Determine the [X, Y] coordinate at the center of the cell enclosing the given text.  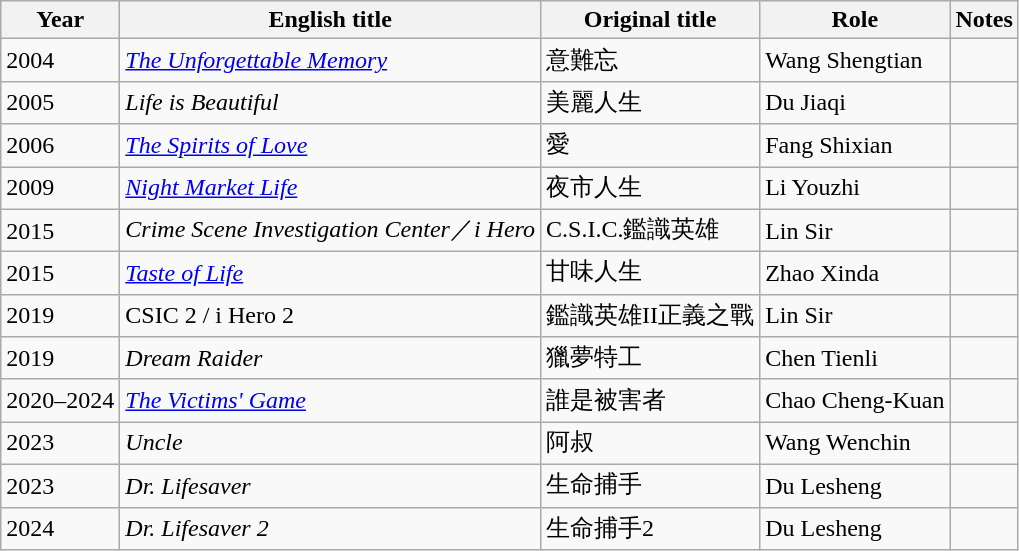
C.S.I.C.鑑識英雄 [650, 230]
2004 [60, 60]
Year [60, 20]
阿叔 [650, 444]
Uncle [330, 444]
Notes [984, 20]
English title [330, 20]
Original title [650, 20]
甘味人生 [650, 274]
Chen Tienli [855, 358]
Chao Cheng-Kuan [855, 400]
The Spirits of Love [330, 146]
愛 [650, 146]
獵夢特工 [650, 358]
2024 [60, 528]
生命捕手2 [650, 528]
The Unforgettable Memory [330, 60]
Du Jiaqi [855, 102]
誰是被害者 [650, 400]
Dr. Lifesaver 2 [330, 528]
Wang Wenchin [855, 444]
Fang Shixian [855, 146]
2006 [60, 146]
2020–2024 [60, 400]
Night Market Life [330, 188]
Role [855, 20]
Crime Scene Investigation Center／i Hero [330, 230]
夜市人生 [650, 188]
美麗人生 [650, 102]
Wang Shengtian [855, 60]
Life is Beautiful [330, 102]
生命捕手 [650, 486]
意難忘 [650, 60]
Dr. Lifesaver [330, 486]
Taste of Life [330, 274]
Zhao Xinda [855, 274]
CSIC 2 / i Hero 2 [330, 316]
鑑識英雄II正義之戰 [650, 316]
2009 [60, 188]
Dream Raider [330, 358]
2005 [60, 102]
Li Youzhi [855, 188]
The Victims' Game [330, 400]
